Return (x, y) of the center of cell containing provided text 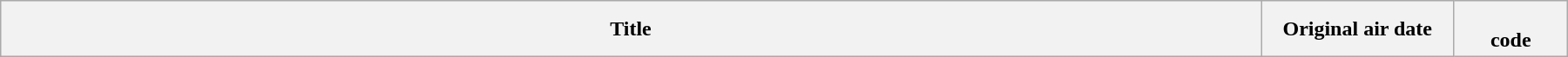
code (1511, 29)
Title (631, 29)
Original air date (1357, 29)
